Search for the cell housing the specified text and yield its [x, y] center coordinate. 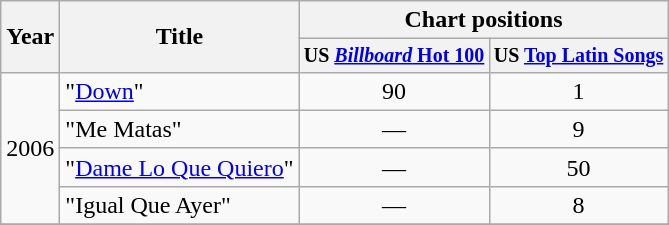
9 [578, 129]
2006 [30, 148]
"Me Matas" [180, 129]
50 [578, 167]
Year [30, 37]
"Down" [180, 91]
8 [578, 205]
1 [578, 91]
"Igual Que Ayer" [180, 205]
Title [180, 37]
Chart positions [484, 20]
90 [394, 91]
US Billboard Hot 100 [394, 56]
"Dame Lo Que Quiero" [180, 167]
US Top Latin Songs [578, 56]
